For the text-containing cell, return its midpoint in [X, Y] coordinate format. 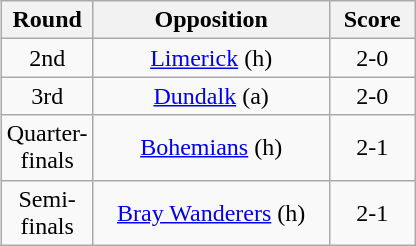
3rd [47, 96]
2nd [47, 58]
Round [47, 20]
Quarter-finals [47, 148]
Score [372, 20]
Dundalk (a) [211, 96]
Opposition [211, 20]
Bray Wanderers (h) [211, 212]
Limerick (h) [211, 58]
Bohemians (h) [211, 148]
Semi-finals [47, 212]
